For the text-containing cell, return its midpoint in (X, Y) coordinate format. 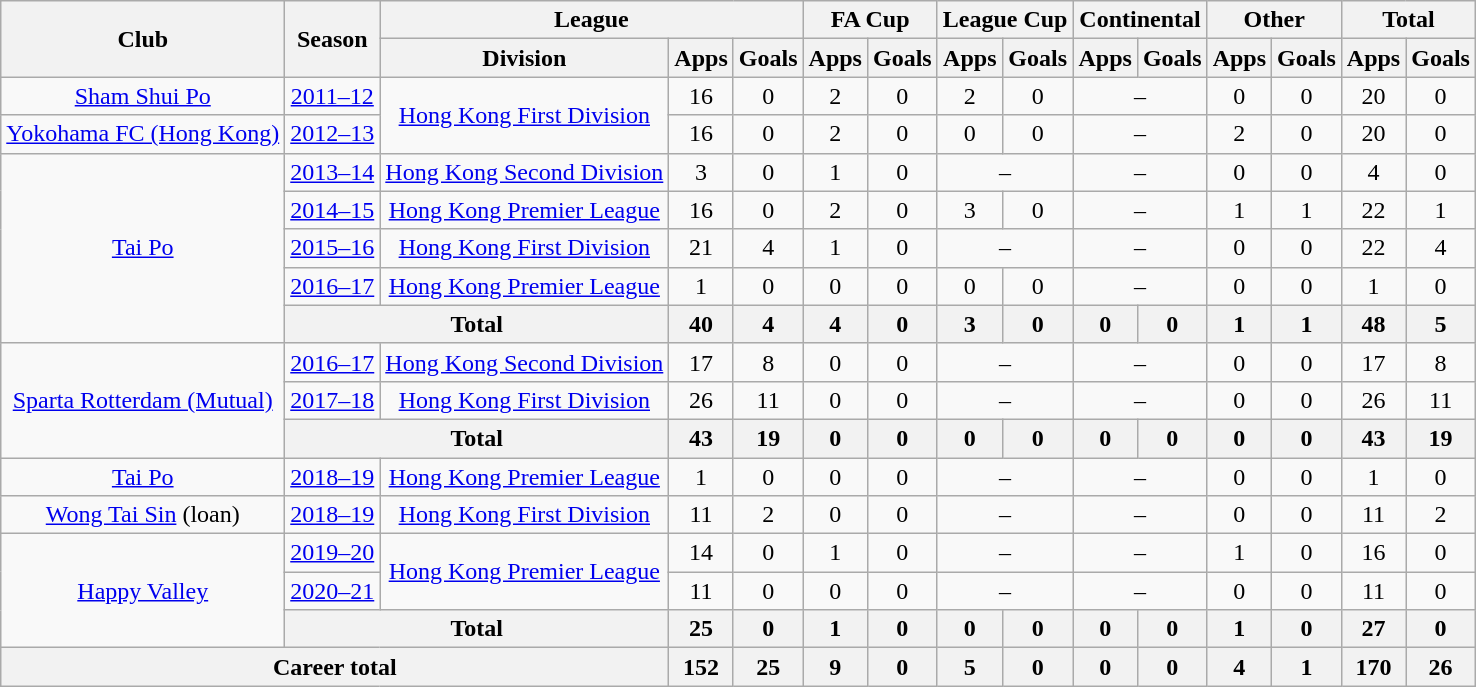
Yokohama FC (Hong Kong) (143, 134)
2020–21 (332, 591)
FA Cup (870, 20)
170 (1373, 667)
2015–16 (332, 248)
Season (332, 39)
Other (1274, 20)
21 (701, 248)
2014–15 (332, 210)
Sham Shui Po (143, 96)
2013–14 (332, 172)
League (592, 20)
9 (835, 667)
27 (1373, 629)
Wong Tai Sin (loan) (143, 515)
152 (701, 667)
Continental (1140, 20)
48 (1373, 324)
14 (701, 553)
League Cup (1005, 20)
Career total (335, 667)
2011–12 (332, 96)
40 (701, 324)
Division (524, 58)
Sparta Rotterdam (Mutual) (143, 400)
2012–13 (332, 134)
2017–18 (332, 400)
Club (143, 39)
2019–20 (332, 553)
Happy Valley (143, 591)
